From the cell containing the given text, extract its center point as [x, y] coordinate. 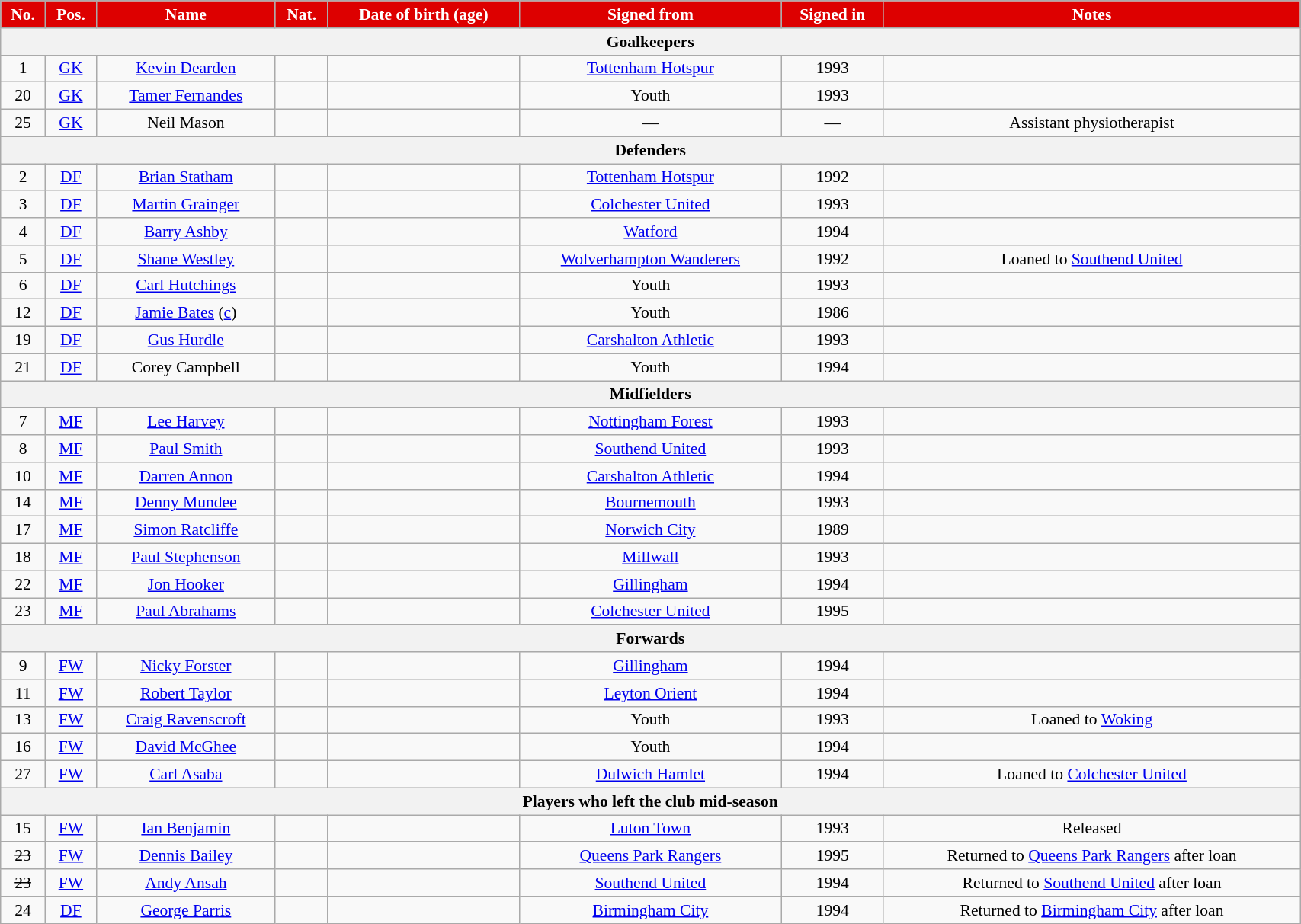
20 [23, 96]
5 [23, 259]
Date of birth (age) [424, 14]
Denny Mundee [186, 503]
Ian Benjamin [186, 829]
Carl Hutchings [186, 286]
Paul Abrahams [186, 612]
13 [23, 720]
19 [23, 341]
2 [23, 177]
Players who left the club mid-season [651, 801]
Returned to Birmingham City after loan [1091, 910]
Jon Hooker [186, 584]
24 [23, 910]
Darren Annon [186, 476]
Watford [651, 232]
25 [23, 123]
Robert Taylor [186, 693]
Nottingham Forest [651, 422]
Signed from [651, 14]
Paul Smith [186, 449]
14 [23, 503]
27 [23, 775]
Luton Town [651, 829]
17 [23, 530]
Shane Westley [186, 259]
Carl Asaba [186, 775]
Birmingham City [651, 910]
3 [23, 205]
Wolverhampton Wanderers [651, 259]
16 [23, 747]
1 [23, 69]
Simon Ratcliffe [186, 530]
Loaned to Woking [1091, 720]
Pos. [70, 14]
21 [23, 367]
11 [23, 693]
7 [23, 422]
18 [23, 558]
Tamer Fernandes [186, 96]
6 [23, 286]
No. [23, 14]
Released [1091, 829]
Assistant physiotherapist [1091, 123]
8 [23, 449]
Bournemouth [651, 503]
Paul Stephenson [186, 558]
Neil Mason [186, 123]
Notes [1091, 14]
1986 [832, 313]
Kevin Dearden [186, 69]
Andy Ansah [186, 883]
George Parris [186, 910]
Gus Hurdle [186, 341]
1989 [832, 530]
Corey Campbell [186, 367]
Loaned to Colchester United [1091, 775]
Barry Ashby [186, 232]
Loaned to Southend United [1091, 259]
Jamie Bates (c) [186, 313]
Dennis Bailey [186, 856]
Nat. [302, 14]
Signed in [832, 14]
22 [23, 584]
David McGhee [186, 747]
Nicky Forster [186, 666]
Brian Statham [186, 177]
Millwall [651, 558]
Lee Harvey [186, 422]
15 [23, 829]
Forwards [651, 639]
Midfielders [651, 395]
4 [23, 232]
Queens Park Rangers [651, 856]
Craig Ravenscroft [186, 720]
9 [23, 666]
Defenders [651, 150]
Dulwich Hamlet [651, 775]
Returned to Queens Park Rangers after loan [1091, 856]
10 [23, 476]
12 [23, 313]
Leyton Orient [651, 693]
Martin Grainger [186, 205]
Returned to Southend United after loan [1091, 883]
Goalkeepers [651, 42]
Norwich City [651, 530]
Name [186, 14]
